Provide the (X, Y) coordinate of the cell's center where the given text is located.  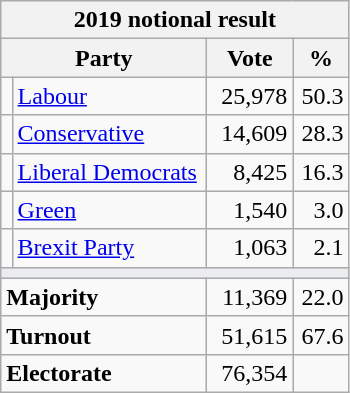
Majority (104, 297)
Turnout (104, 335)
Electorate (104, 373)
8,425 (250, 172)
Brexit Party (110, 248)
1,540 (250, 210)
2019 notional result (175, 20)
14,609 (250, 134)
Conservative (110, 134)
51,615 (250, 335)
3.0 (321, 210)
Green (110, 210)
% (321, 58)
16.3 (321, 172)
11,369 (250, 297)
Vote (250, 58)
1,063 (250, 248)
25,978 (250, 96)
76,354 (250, 373)
28.3 (321, 134)
Party (104, 58)
67.6 (321, 335)
22.0 (321, 297)
Liberal Democrats (110, 172)
Labour (110, 96)
2.1 (321, 248)
50.3 (321, 96)
